Pinpoint the cell where the given text exists, returning its (X, Y) midpoint coordinate. 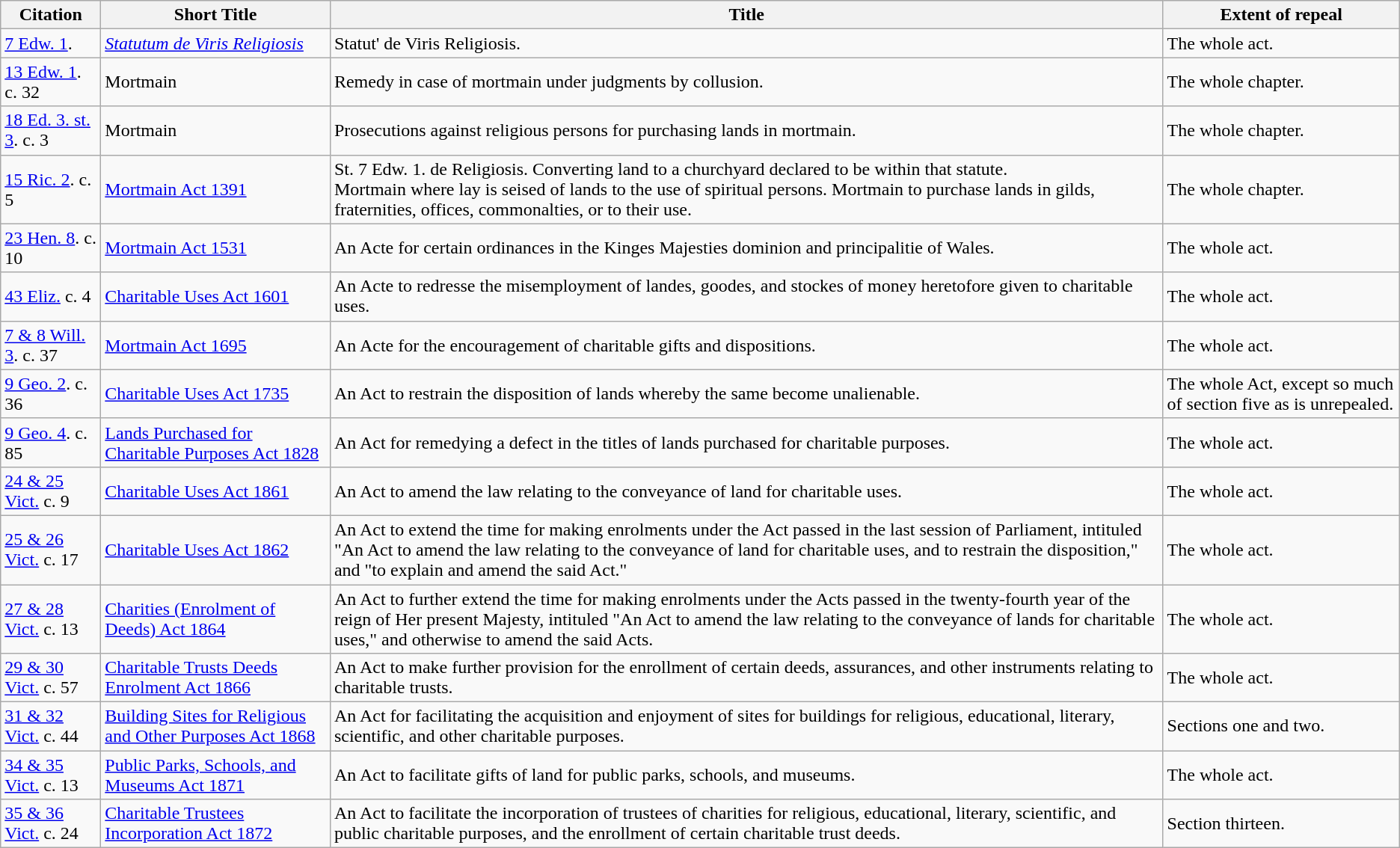
25 & 26 Vict. c. 17 (51, 550)
Statutum de Viris Religiosis (215, 43)
9 Geo. 4. c. 85 (51, 443)
Prosecutions against religious persons for purchasing lands in mortmain. (746, 130)
Public Parks, Schools, and Museums Act 1871 (215, 775)
7 Edw. 1. (51, 43)
Charitable Uses Act 1862 (215, 550)
7 & 8 Will. 3. c. 37 (51, 345)
Extent of repeal (1281, 15)
Charitable Trustees Incorporation Act 1872 (215, 824)
Charities (Enrolment of Deeds) Act 1864 (215, 619)
Building Sites for Religious and Other Purposes Act 1868 (215, 727)
15 Ric. 2. c. 5 (51, 189)
24 & 25 Vict. c. 9 (51, 491)
35 & 36 Vict. c. 24 (51, 824)
Sections one and two. (1281, 727)
An Acte to redresse the misemployment of landes, goodes, and stockes of money heretofore given to charitable uses. (746, 296)
Remedy in case of mortmain under judgments by collusion. (746, 82)
An Act to amend the law relating to the conveyance of land for charitable uses. (746, 491)
13 Edw. 1. c. 32 (51, 82)
Mortmain Act 1695 (215, 345)
23 Hen. 8. c. 10 (51, 248)
34 & 35 Vict. c. 13 (51, 775)
An Act to make further provision for the enrollment of certain deeds, assurances, and other instruments relating to charitable trusts. (746, 678)
18 Ed. 3. st. 3. c. 3 (51, 130)
29 & 30 Vict. c. 57 (51, 678)
Charitable Trusts Deeds Enrolment Act 1866 (215, 678)
Charitable Uses Act 1735 (215, 393)
Charitable Uses Act 1861 (215, 491)
Short Title (215, 15)
An Acte for certain ordinances in the Kinges Majesties dominion and principalitie of Wales. (746, 248)
Citation (51, 15)
43 Eliz. c. 4 (51, 296)
Charitable Uses Act 1601 (215, 296)
31 & 32 Vict. c. 44 (51, 727)
An Act to facilitate gifts of land for public parks, schools, and museums. (746, 775)
9 Geo. 2. c. 36 (51, 393)
An Act to restrain the disposition of lands whereby the same become unalienable. (746, 393)
An Acte for the encouragement of charitable gifts and dispositions. (746, 345)
The whole Act, except so much of section five as is unrepealed. (1281, 393)
Mortmain Act 1391 (215, 189)
Statut' de Viris Religiosis. (746, 43)
An Act for remedying a defect in the titles of lands purchased for charitable purposes. (746, 443)
Mortmain Act 1531 (215, 248)
Section thirteen. (1281, 824)
Title (746, 15)
27 & 28 Vict. c. 13 (51, 619)
Lands Purchased for Charitable Purposes Act 1828 (215, 443)
